From the cell containing the given text, extract its center point as (X, Y) coordinate. 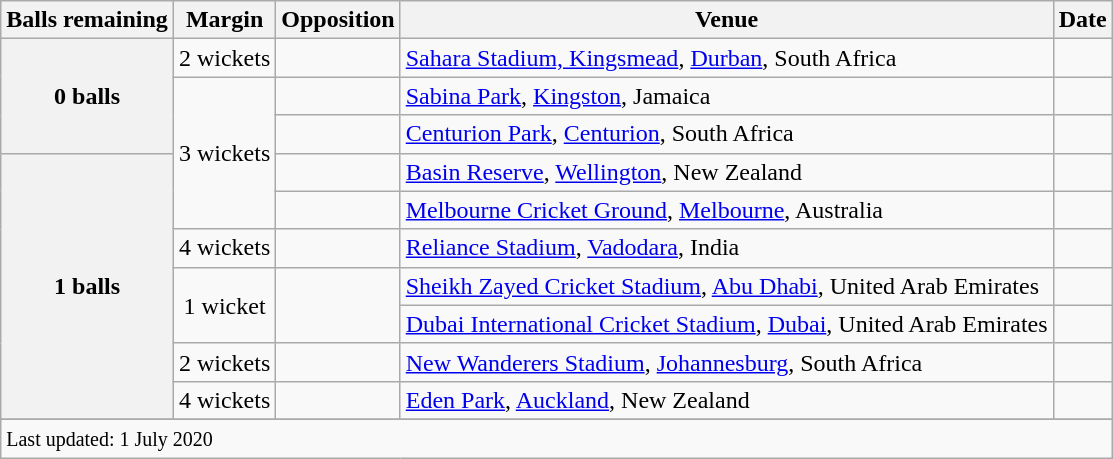
Basin Reserve, Wellington, New Zealand (726, 172)
Sahara Stadium, Kingsmead, Durban, South Africa (726, 58)
Balls remaining (88, 20)
Reliance Stadium, Vadodara, India (726, 248)
Last updated: 1 July 2020 (556, 438)
Centurion Park, Centurion, South Africa (726, 134)
Sheikh Zayed Cricket Stadium, Abu Dhabi, United Arab Emirates (726, 286)
Dubai International Cricket Stadium, Dubai, United Arab Emirates (726, 324)
1 wicket (224, 305)
Melbourne Cricket Ground, Melbourne, Australia (726, 210)
Eden Park, Auckland, New Zealand (726, 400)
Sabina Park, Kingston, Jamaica (726, 96)
Date (1082, 20)
1 balls (88, 286)
0 balls (88, 96)
Margin (224, 20)
New Wanderers Stadium, Johannesburg, South Africa (726, 362)
Opposition (338, 20)
Venue (726, 20)
3 wickets (224, 153)
